Search for the cell housing the specified text and yield its (x, y) center coordinate. 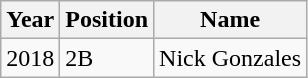
Year (30, 20)
2B (107, 58)
Nick Gonzales (230, 58)
2018 (30, 58)
Position (107, 20)
Name (230, 20)
